From the cell containing the given text, extract its center point as [x, y] coordinate. 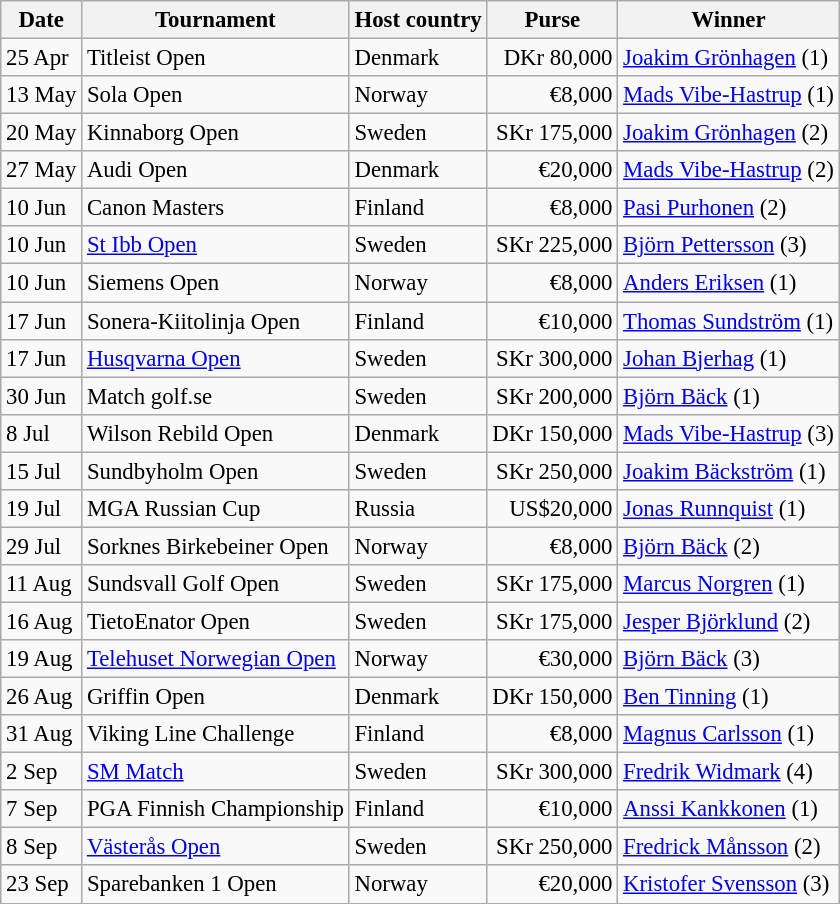
Sundsvall Golf Open [216, 584]
Jesper Björklund (2) [728, 621]
8 Sep [42, 847]
Anders Eriksen (1) [728, 283]
Host country [418, 20]
7 Sep [42, 809]
Sorknes Birkebeiner Open [216, 546]
Sola Open [216, 95]
US$20,000 [552, 509]
Marcus Norgren (1) [728, 584]
25 Apr [42, 58]
29 Jul [42, 546]
26 Aug [42, 697]
Joakim Bäckström (1) [728, 471]
19 Aug [42, 659]
Canon Masters [216, 208]
Björn Bäck (3) [728, 659]
Viking Line Challenge [216, 734]
Pasi Purhonen (2) [728, 208]
Wilson Rebild Open [216, 433]
Sonera-Kiitolinja Open [216, 321]
MGA Russian Cup [216, 509]
Winner [728, 20]
Fredrick Månsson (2) [728, 847]
30 Jun [42, 396]
19 Jul [42, 509]
Ben Tinning (1) [728, 697]
Fredrik Widmark (4) [728, 772]
Tournament [216, 20]
Purse [552, 20]
Siemens Open [216, 283]
Date [42, 20]
Joakim Grönhagen (2) [728, 133]
Griffin Open [216, 697]
Husqvarna Open [216, 358]
Johan Bjerhag (1) [728, 358]
27 May [42, 170]
8 Jul [42, 433]
Mads Vibe-Hastrup (3) [728, 433]
Jonas Runnquist (1) [728, 509]
Magnus Carlsson (1) [728, 734]
31 Aug [42, 734]
2 Sep [42, 772]
Mads Vibe-Hastrup (1) [728, 95]
SKr 200,000 [552, 396]
TietoEnator Open [216, 621]
Mads Vibe-Hastrup (2) [728, 170]
Match golf.se [216, 396]
SM Match [216, 772]
Västerås Open [216, 847]
Sparebanken 1 Open [216, 885]
23 Sep [42, 885]
St Ibb Open [216, 245]
Titleist Open [216, 58]
11 Aug [42, 584]
Anssi Kankkonen (1) [728, 809]
PGA Finnish Championship [216, 809]
15 Jul [42, 471]
SKr 225,000 [552, 245]
€30,000 [552, 659]
Sundbyholm Open [216, 471]
13 May [42, 95]
Telehuset Norwegian Open [216, 659]
Audi Open [216, 170]
Björn Bäck (1) [728, 396]
Kinnaborg Open [216, 133]
Björn Pettersson (3) [728, 245]
Thomas Sundström (1) [728, 321]
Russia [418, 509]
DKr 80,000 [552, 58]
Björn Bäck (2) [728, 546]
16 Aug [42, 621]
Kristofer Svensson (3) [728, 885]
Joakim Grönhagen (1) [728, 58]
20 May [42, 133]
